Locate the cell with the specified text and output its (X, Y) center coordinate. 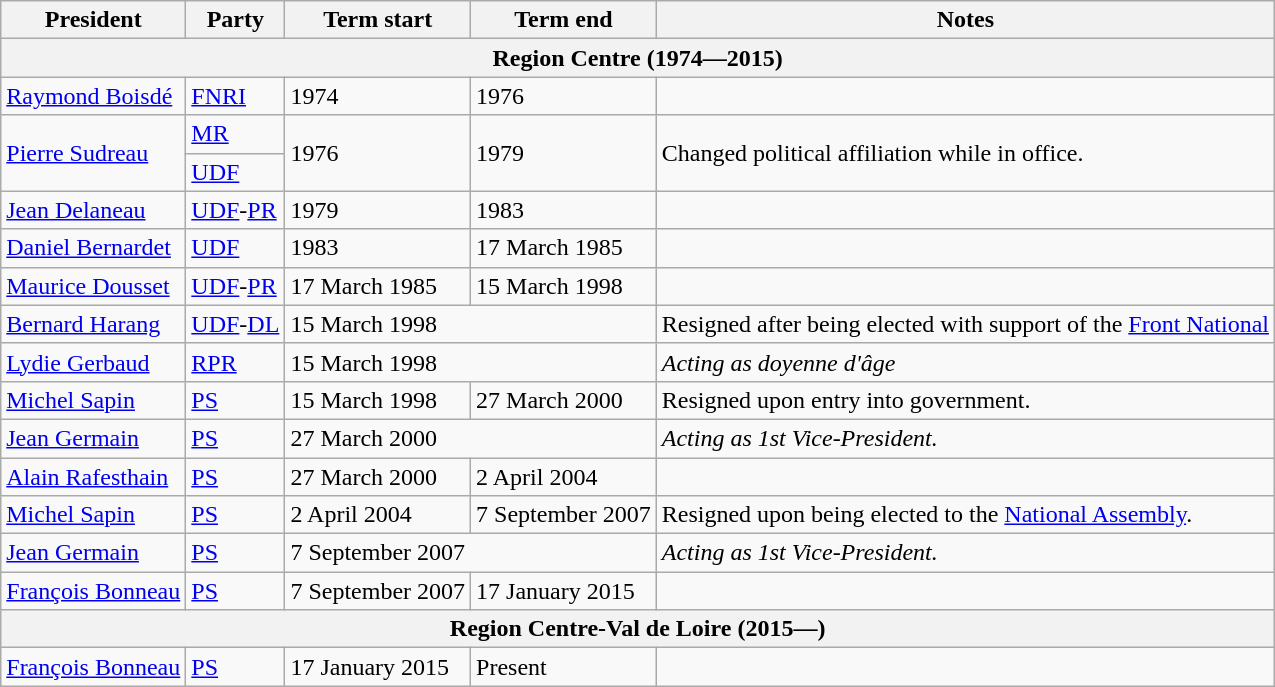
Lydie Gerbaud (94, 362)
Resigned upon entry into government. (965, 400)
Resigned after being elected with support of the Front National (965, 324)
Party (236, 20)
Daniel Bernardet (94, 248)
UDF-DL (236, 324)
Term start (378, 20)
RPR (236, 362)
Changed political affiliation while in office. (965, 153)
Resigned upon being elected to the National Assembly. (965, 515)
President (94, 20)
Maurice Dousset (94, 286)
Pierre Sudreau (94, 153)
Acting as doyenne d'âge (965, 362)
Notes (965, 20)
Alain Rafesthain (94, 477)
Term end (564, 20)
MR (236, 134)
Present (564, 667)
1974 (378, 96)
Raymond Boisdé (94, 96)
Bernard Harang (94, 324)
Region Centre-Val de Loire (2015—) (638, 629)
Region Centre (1974—2015) (638, 58)
FNRI (236, 96)
Jean Delaneau (94, 210)
